Capture the cell that displays the provided text and extract its [x, y] central coordinate. 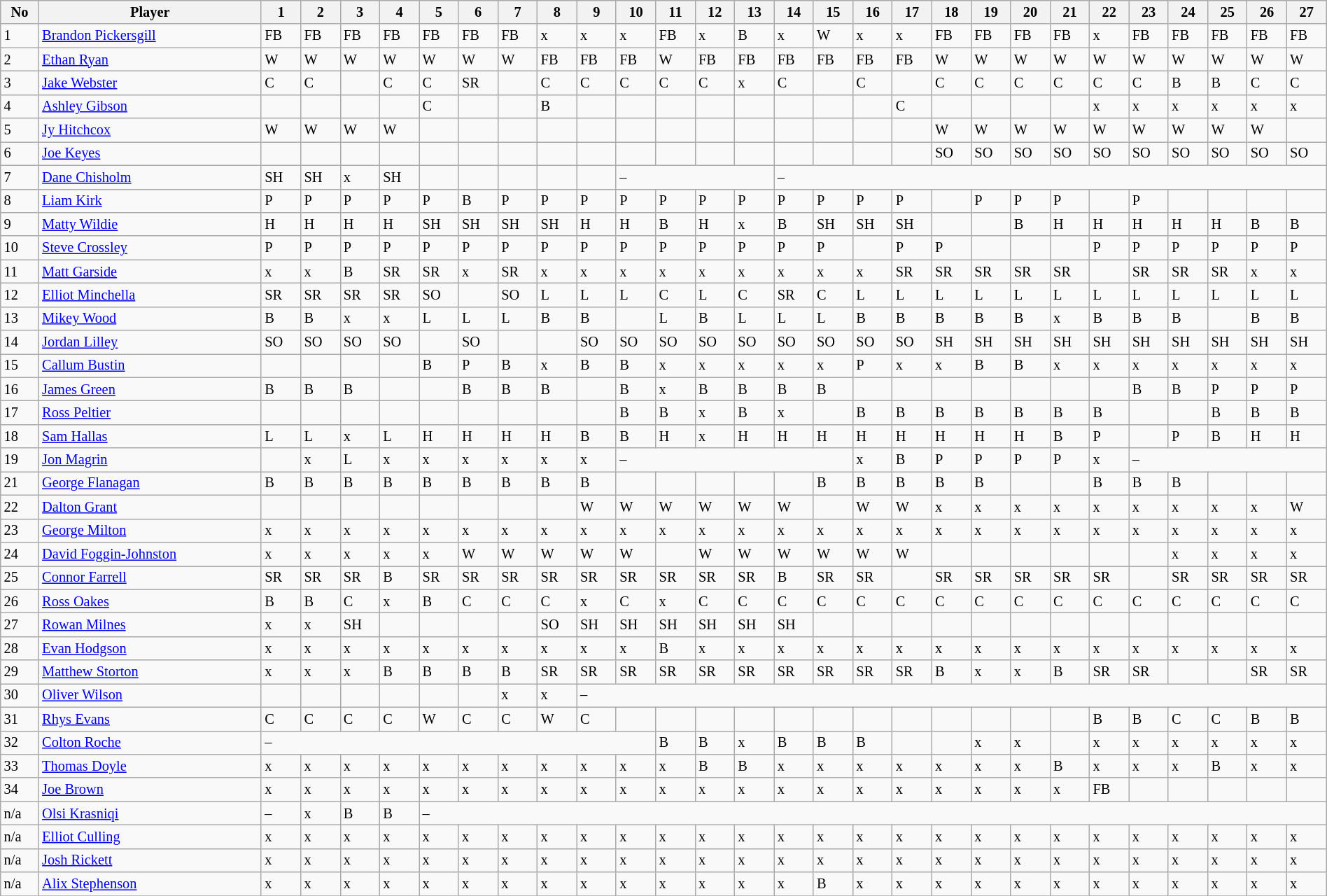
Matt Garside [150, 272]
Elliot Culling [150, 836]
Ross Peltier [150, 412]
Rhys Evans [150, 719]
Elliot Minchella [150, 295]
34 [20, 790]
David Foggin-Johnston [150, 554]
Olsi Krasniqi [150, 813]
Matty Wildie [150, 224]
Jy Hitchcox [150, 130]
Callum Bustin [150, 365]
Thomas Doyle [150, 766]
Steve Crossley [150, 248]
Colton Roche [150, 743]
No [20, 12]
Ashley Gibson [150, 106]
30 [20, 695]
Jake Webster [150, 83]
Mikey Wood [150, 318]
George Milton [150, 531]
Matthew Storton [150, 672]
Oliver Wilson [150, 695]
Ethan Ryan [150, 59]
Evan Hodgson [150, 648]
George Flanagan [150, 483]
Connor Farrell [150, 577]
33 [20, 766]
Liam Kirk [150, 201]
31 [20, 719]
28 [20, 648]
32 [20, 743]
Joe Brown [150, 790]
Rowan Milnes [150, 624]
Dane Chisholm [150, 177]
Alix Stephenson [150, 884]
Joe Keyes [150, 153]
Dalton Grant [150, 507]
Jon Magrin [150, 460]
20 [1030, 12]
Brandon Pickersgill [150, 36]
Player [150, 12]
Ross Oakes [150, 601]
Jordan Lilley [150, 342]
29 [20, 672]
Josh Rickett [150, 860]
James Green [150, 389]
Sam Hallas [150, 436]
